Provide the (X, Y) coordinate of the cell's center where the given text is located.  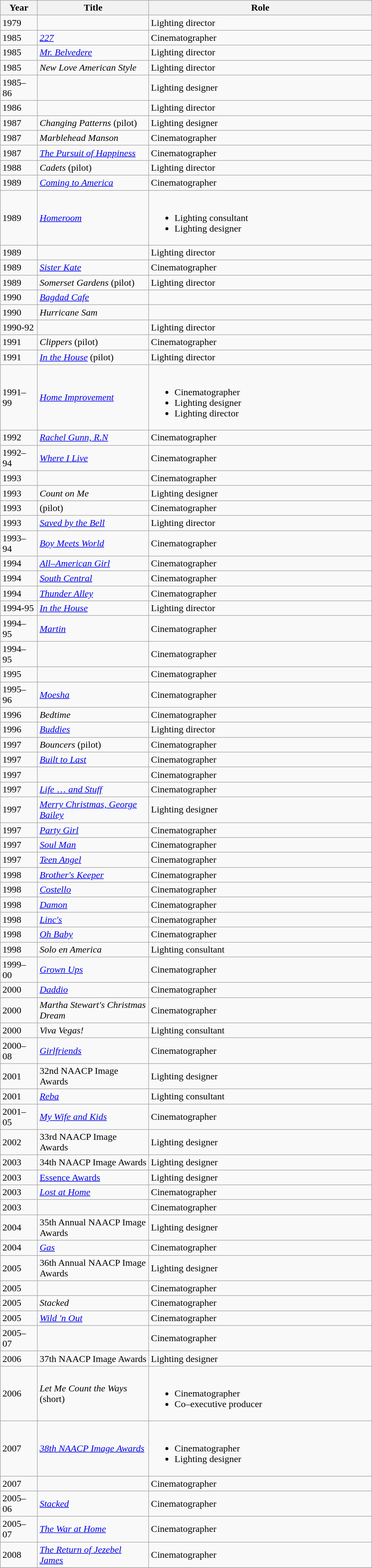
1991–99 (19, 397)
36th Annual NAACP Image Awards (93, 1268)
Bedtime (93, 715)
Grown Ups (93, 969)
Cadets (pilot) (93, 168)
CinematographerCo–executive producer (260, 1393)
2001–05 (19, 1116)
Home Improvement (93, 397)
Buddies (93, 730)
CinematographerLighting designerLighting director (260, 397)
34th NAACP Image Awards (93, 1163)
The Pursuit of Happiness (93, 153)
Daddio (93, 990)
Teen Angel (93, 860)
32nd NAACP Image Awards (93, 1076)
Gas (93, 1248)
Linc's (93, 920)
Wild 'n Out (93, 1318)
Soul Man (93, 845)
Saved by the Bell (93, 523)
1986 (19, 108)
Martin (93, 629)
2008 (19, 1555)
Mr. Belvedere (93, 53)
Boy Meets World (93, 543)
Bagdad Cafe (93, 298)
Life … and Stuff (93, 789)
In the House (93, 608)
1999–00 (19, 969)
Viva Vegas! (93, 1030)
Where I Live (93, 458)
227 (93, 38)
Brother's Keeper (93, 875)
Oh Baby (93, 935)
1995 (19, 674)
2005–06 (19, 1504)
1992–94 (19, 458)
Title (93, 8)
Built to Last (93, 759)
Lost at Home (93, 1192)
Changing Patterns (pilot) (93, 123)
1995–96 (19, 695)
Somerset Gardens (pilot) (93, 283)
Sister Kate (93, 268)
1993–94 (19, 543)
The War at Home (93, 1529)
33rd NAACP Image Awards (93, 1142)
Girlfriends (93, 1050)
Role (260, 8)
Lighting consultantLighting designer (260, 217)
South Central (93, 579)
New Love American Style (93, 68)
Let Me Count the Ways (short) (93, 1393)
My Wife and Kids (93, 1116)
Bouncers (pilot) (93, 745)
In the House (pilot) (93, 357)
Costello (93, 890)
2002 (19, 1142)
Marblehead Manson (93, 138)
Year (19, 8)
Rachel Gunn, R.N (93, 438)
All–American Girl (93, 564)
Merry Christmas, George Bailey (93, 809)
Party Girl (93, 830)
1979 (19, 23)
1994-95 (19, 608)
Reba (93, 1096)
2000–08 (19, 1050)
Moesha (93, 695)
(pilot) (93, 508)
1990-92 (19, 327)
Thunder Alley (93, 593)
1988 (19, 168)
37th NAACP Image Awards (93, 1358)
38th NAACP Image Awards (93, 1448)
1992 (19, 438)
CinematographerLighting designer (260, 1448)
Hurricane Sam (93, 312)
Clippers (pilot) (93, 342)
The Return of Jezebel James (93, 1555)
35th Annual NAACP Image Awards (93, 1228)
Martha Stewart's Christmas Dream (93, 1010)
Count on Me (93, 493)
1985–86 (19, 88)
Essence Awards (93, 1177)
Homeroom (93, 217)
Damon (93, 905)
Coming to America (93, 183)
Solo en America (93, 949)
